Find where the given text appears and provide that cell's center as (x, y) coordinate. 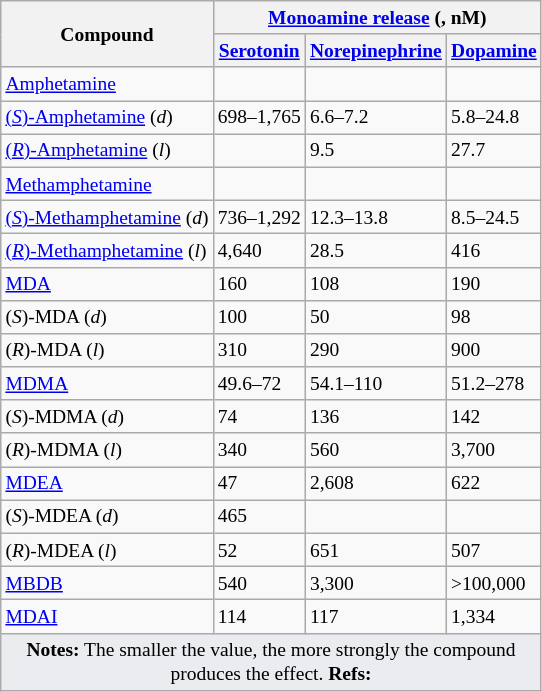
622 (494, 484)
MDAI (107, 616)
100 (259, 316)
3,700 (494, 450)
2,608 (376, 484)
Compound (107, 34)
117 (376, 616)
(R)-MDEA (l) (107, 550)
310 (259, 350)
(R)-MDMA (l) (107, 450)
(S)-MDA (d) (107, 316)
>100,000 (494, 584)
Monoamine release (, nM) (377, 18)
651 (376, 550)
54.1–110 (376, 384)
(R)-MDA (l) (107, 350)
Amphetamine (107, 84)
3,300 (376, 584)
136 (376, 416)
290 (376, 350)
27.7 (494, 150)
Dopamine (494, 50)
(S)-Methamphetamine (d) (107, 216)
74 (259, 416)
507 (494, 550)
340 (259, 450)
49.6–72 (259, 384)
9.5 (376, 150)
560 (376, 450)
Methamphetamine (107, 184)
5.8–24.8 (494, 118)
12.3–13.8 (376, 216)
MDEA (107, 484)
Notes: The smaller the value, the more strongly the compound produces the effect. Refs: (272, 662)
(R)-Amphetamine (l) (107, 150)
900 (494, 350)
(S)-Amphetamine (d) (107, 118)
50 (376, 316)
160 (259, 284)
(S)-MDEA (d) (107, 516)
MDA (107, 284)
(R)-Methamphetamine (l) (107, 250)
MDMA (107, 384)
MBDB (107, 584)
(S)-MDMA (d) (107, 416)
108 (376, 284)
416 (494, 250)
465 (259, 516)
190 (494, 284)
28.5 (376, 250)
736–1,292 (259, 216)
6.6–7.2 (376, 118)
698–1,765 (259, 118)
47 (259, 484)
8.5–24.5 (494, 216)
Norepinephrine (376, 50)
Serotonin (259, 50)
1,334 (494, 616)
540 (259, 584)
52 (259, 550)
98 (494, 316)
51.2–278 (494, 384)
114 (259, 616)
142 (494, 416)
4,640 (259, 250)
